Scan for the cell matching the given text and deliver its [X, Y] coordinate at center. 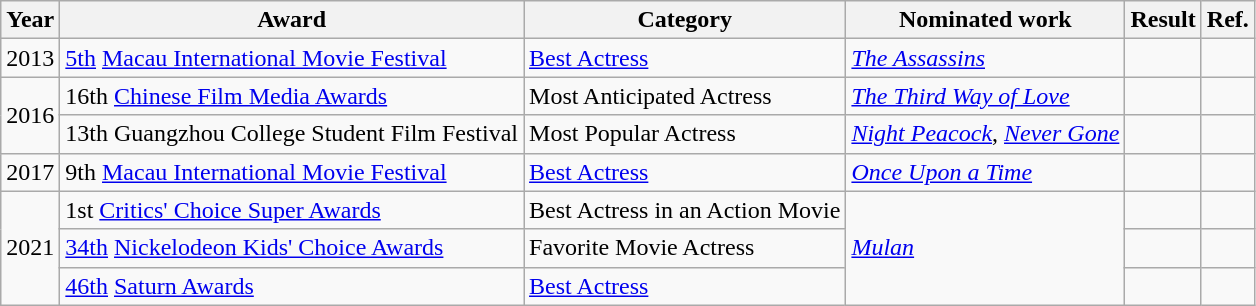
Most Anticipated Actress [685, 96]
Nominated work [986, 20]
Award [292, 20]
5th Macau International Movie Festival [292, 58]
Category [685, 20]
46th Saturn Awards [292, 286]
13th Guangzhou College Student Film Festival [292, 134]
2016 [30, 115]
2017 [30, 172]
The Assassins [986, 58]
Mulan [986, 248]
Night Peacock, Never Gone [986, 134]
Most Popular Actress [685, 134]
34th Nickelodeon Kids' Choice Awards [292, 248]
The Third Way of Love [986, 96]
Year [30, 20]
Best Actress in an Action Movie [685, 210]
Result [1163, 20]
16th Chinese Film Media Awards [292, 96]
Ref. [1228, 20]
1st Critics' Choice Super Awards [292, 210]
2013 [30, 58]
9th Macau International Movie Festival [292, 172]
2021 [30, 248]
Favorite Movie Actress [685, 248]
Once Upon a Time [986, 172]
